Provide the [X, Y] coordinate of the cell's center where the given text is located.  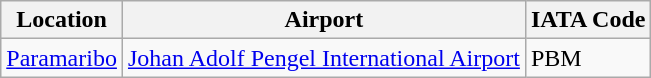
Location [62, 20]
Johan Adolf Pengel International Airport [324, 58]
Airport [324, 20]
IATA Code [588, 20]
PBM [588, 58]
Paramaribo [62, 58]
